Identify which cell holds the provided text, then report its [x, y] central coordinate. 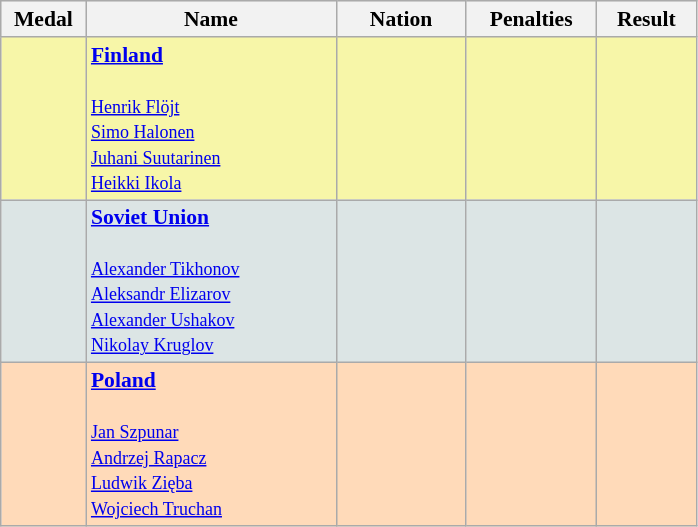
Penalties [531, 19]
Soviet UnionAlexander TikhonovAleksandr ElizarovAlexander UshakovNikolay Kruglov [211, 282]
Name [211, 19]
FinlandHenrik FlöjtSimo HalonenJuhani SuutarinenHeikki Ikola [211, 118]
Nation [401, 19]
Result [646, 19]
PolandJan SzpunarAndrzej RapaczLudwik ZiębaWojciech Truchan [211, 444]
Medal [44, 19]
